For the text-containing cell, return its midpoint in [X, Y] coordinate format. 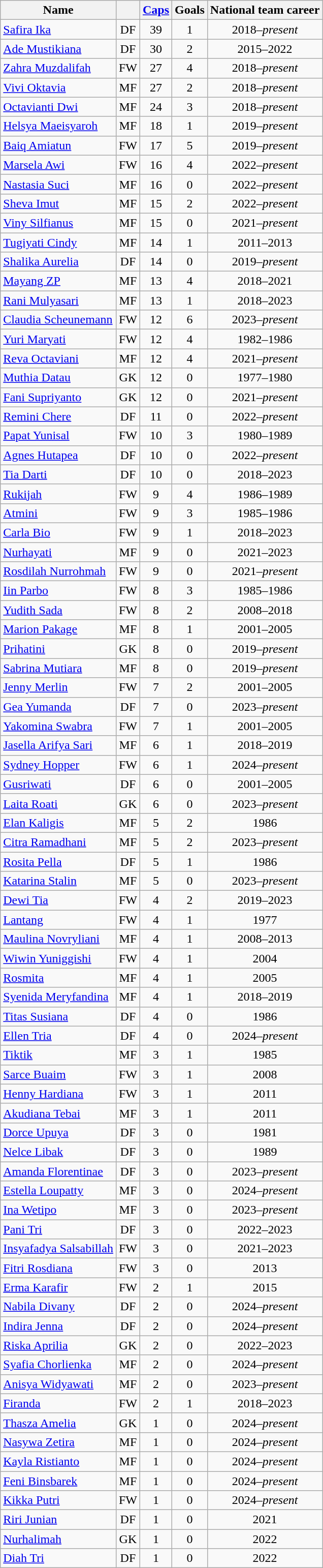
Insyafadya Salsabillah [58, 1249]
Feni Binsbarek [58, 1481]
2019–2023 [265, 900]
Laita Roati [58, 803]
2011–2013 [265, 243]
Indira Jenna [58, 1326]
1982–1986 [265, 339]
Henny Hardiana [58, 1094]
Reva Octaviani [58, 358]
2015 [265, 1287]
Marsela Awi [58, 165]
Remini Chere [58, 416]
2004 [265, 958]
2015–2022 [265, 49]
Kikka Putri [58, 1500]
National team career [265, 10]
Helsya Maeisyaroh [58, 126]
Rukijah [58, 494]
Jasella Arifya Sari [58, 745]
Goals [190, 10]
Iin Parbo [58, 591]
Zahra Muzdalifah [58, 68]
Tiktik [58, 1055]
Rani Mulyasari [58, 300]
Yudith Sada [58, 610]
2013 [265, 1268]
Sabrina Mutiara [58, 668]
Pani Tri [58, 1229]
Tugiyati Cindy [58, 243]
Riri Junian [58, 1520]
Fani Supriyanto [58, 397]
Nurhalimah [58, 1539]
Ellen Tria [58, 1036]
Wiwin Yuniggishi [58, 958]
Nastasia Suci [58, 184]
Claudia Scheunemann [58, 320]
30 [155, 49]
Atmini [58, 513]
Akudiana Tebai [58, 1113]
24 [155, 107]
Octavianti Dwi [58, 107]
Estella Loupatty [58, 1191]
Yuri Maryati [58, 339]
Nelce Libak [58, 1152]
2008–2013 [265, 939]
11 [155, 416]
Shalika Aurelia [58, 262]
2008–2018 [265, 610]
18 [155, 126]
Firanda [58, 1403]
Titas Susiana [58, 1016]
Rosdilah Nurrohmah [58, 571]
Amanda Florentinae [58, 1171]
Rosmita [58, 978]
Fitri Rosdiana [58, 1268]
Katarina Stalin [58, 881]
2008 [265, 1074]
Maulina Novryliani [58, 939]
Kayla Ristianto [58, 1461]
Lantang [58, 920]
1980–1989 [265, 436]
17 [155, 145]
1989 [265, 1152]
Sydney Hopper [58, 765]
Ina Wetipo [58, 1210]
Agnes Hutapea [58, 455]
Gusriwati [58, 784]
Syenida Meryfandina [58, 997]
Elan Kaligis [58, 823]
Viny Silfianus [58, 223]
Safira Ika [58, 29]
Syafia Chorlienka [58, 1365]
Dorce Upuya [58, 1132]
Papat Yunisal [58, 436]
Nasywa Zetira [58, 1442]
1977–1980 [265, 378]
Thasza Amelia [58, 1423]
Erma Karafir [58, 1287]
Gea Yumanda [58, 707]
Jenny Merlin [58, 687]
Vivi Oktavia [58, 87]
1977 [265, 920]
Dewi Tia [58, 900]
1985 [265, 1055]
1986–1989 [265, 494]
Riska Aprilia [58, 1345]
Anisya Widyawati [58, 1384]
Diah Tri [58, 1558]
2005 [265, 978]
Muthia Datau [58, 378]
Rosita Pella [58, 862]
1981 [265, 1132]
2018–2021 [265, 281]
Sarce Buaim [58, 1074]
Sheva Imut [58, 203]
2021 [265, 1520]
Tia Darti [58, 474]
Nurhayati [58, 552]
Carla Bio [58, 532]
Yakomina Swabra [58, 726]
Nabila Divany [58, 1307]
Citra Ramadhani [58, 842]
Mayang ZP [58, 281]
Caps [155, 10]
Name [58, 10]
Marion Pakage [58, 629]
Ade Mustikiana [58, 49]
Prihatini [58, 649]
Baiq Amiatun [58, 145]
39 [155, 29]
